Determine the (x, y) coordinate at the center of the cell enclosing the given text.  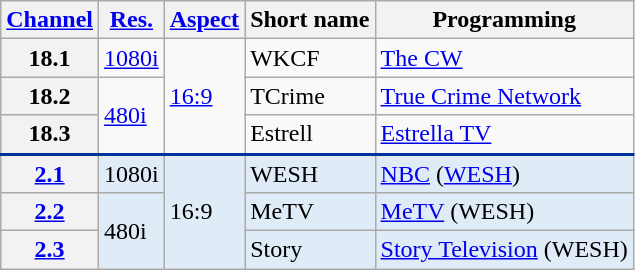
18.1 (50, 58)
Estrell (310, 134)
Short name (310, 20)
True Crime Network (504, 96)
Channel (50, 20)
Story Television (WESH) (504, 250)
Aspect (204, 20)
WKCF (310, 58)
2.1 (50, 174)
Estrella TV (504, 134)
2.2 (50, 212)
2.3 (50, 250)
MeTV (WESH) (504, 212)
18.2 (50, 96)
Story (310, 250)
TCrime (310, 96)
Programming (504, 20)
MeTV (310, 212)
NBC (WESH) (504, 174)
WESH (310, 174)
The CW (504, 58)
18.3 (50, 134)
Res. (132, 20)
